From the cell containing the given text, extract its center point as (X, Y) coordinate. 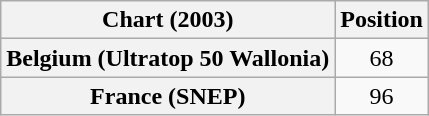
France (SNEP) (168, 96)
96 (382, 96)
Position (382, 20)
Belgium (Ultratop 50 Wallonia) (168, 58)
68 (382, 58)
Chart (2003) (168, 20)
